Return (x, y) of the center of cell containing provided text 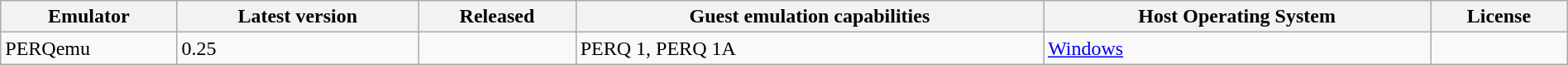
Released (498, 17)
PERQemu (89, 48)
Windows (1237, 48)
0.25 (298, 48)
PERQ 1, PERQ 1A (809, 48)
Latest version (298, 17)
Host Operating System (1237, 17)
Guest emulation capabilities (809, 17)
Emulator (89, 17)
License (1499, 17)
